From the cell containing the given text, extract its center point as (X, Y) coordinate. 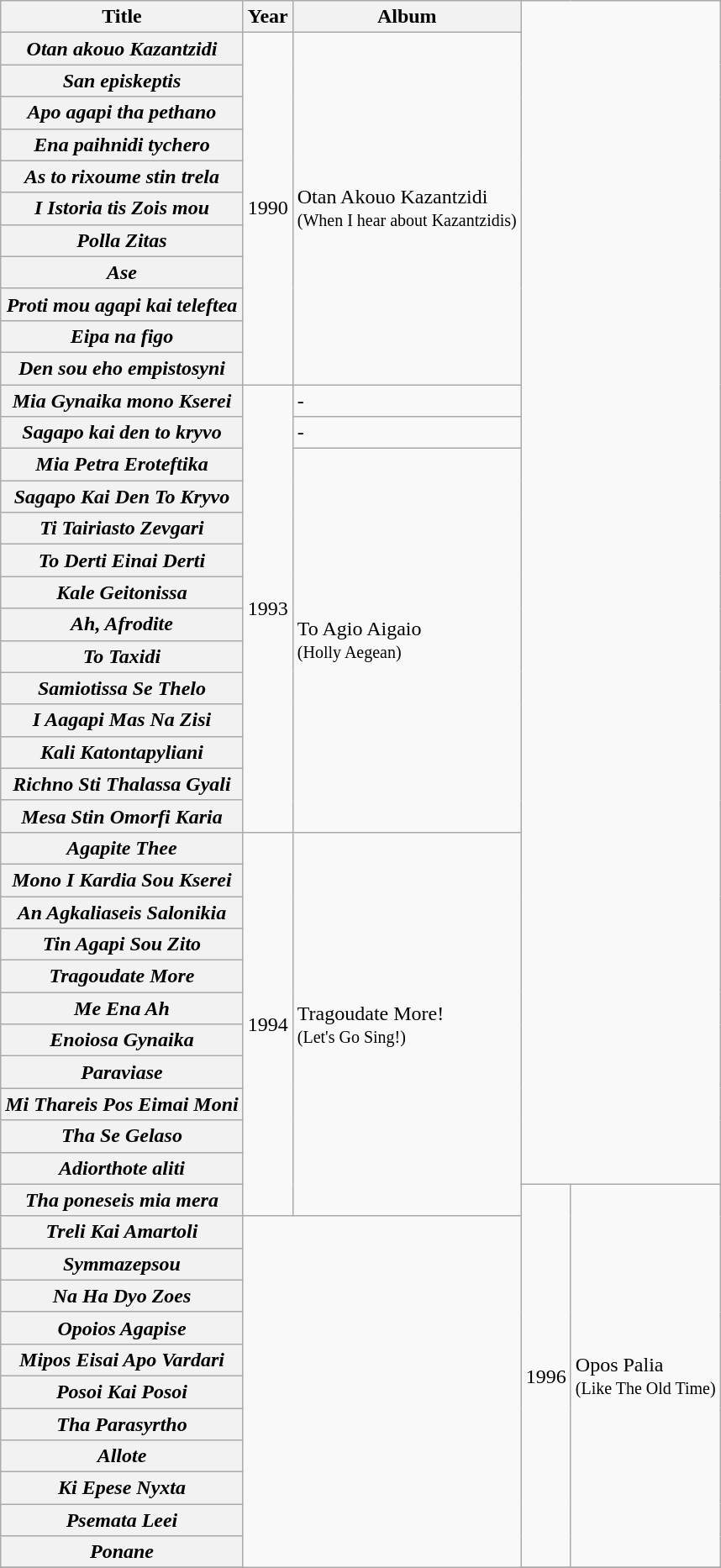
San episkeptis (122, 81)
As to rixoume stin trela (122, 176)
Ti Tairiasto Zevgari (122, 529)
Allote (122, 1456)
Samiotissa Se Thelo (122, 688)
Ase (122, 272)
To Taxidi (122, 656)
Adiorthote aliti (122, 1168)
Opos Palia(Like The Old Time) (645, 1376)
Mipos Eisai Apo Vardari (122, 1360)
Me Ena Ah (122, 1008)
Tragoudate More!(Let's Go Sing!) (407, 1023)
Den sou eho empistosyni (122, 368)
Agapite Thee (122, 848)
Richno Sti Thalassa Gyali (122, 784)
Psemata Leei (122, 1520)
1993 (267, 608)
Apo agapi tha pethano (122, 113)
Ena paihnidi tychero (122, 145)
Kale Geitonissa (122, 592)
Mia Gynaika mono Kserei (122, 401)
Tha poneseis mia mera (122, 1200)
Tha Se Gelaso (122, 1136)
Year (267, 17)
1996 (546, 1376)
Ah, Afrodite (122, 624)
I Aagapi Mas Na Zisi (122, 720)
Symmazepsou (122, 1264)
Kali Katontapyliani (122, 752)
Treli Kai Amartoli (122, 1232)
1994 (267, 1023)
Otan akouo Kazantzidi (122, 49)
Ponane (122, 1552)
Otan Akouo Kazantzidi(When I hear about Kazantzidis) (407, 208)
Title (122, 17)
I Istoria tis Zois mou (122, 208)
Paraviase (122, 1072)
Tha Parasyrtho (122, 1424)
Polla Zitas (122, 240)
An Agkaliaseis Salonikia (122, 912)
Posoi Kai Posoi (122, 1392)
Mi Thareis Pos Eimai Moni (122, 1104)
Eipa na figo (122, 336)
Opoios Agapise (122, 1328)
To Agio Aigaio(Holly Aegean) (407, 640)
Mesa Stin Omorfi Karia (122, 816)
Enoiosa Gynaika (122, 1040)
Sagapo Kai Den To Kryvo (122, 497)
Sagapo kai den to kryvo (122, 433)
Proti mou agapi kai teleftea (122, 304)
To Derti Einai Derti (122, 560)
Mono I Kardia Sou Kserei (122, 880)
Tin Agapi Sou Zito (122, 944)
Na Ha Dyo Zoes (122, 1296)
Album (407, 17)
Mia Petra Eroteftika (122, 465)
Tragoudate More (122, 976)
Ki Epese Nyxta (122, 1488)
1990 (267, 208)
